Provide the [x, y] coordinate of the cell's center where the given text is located.  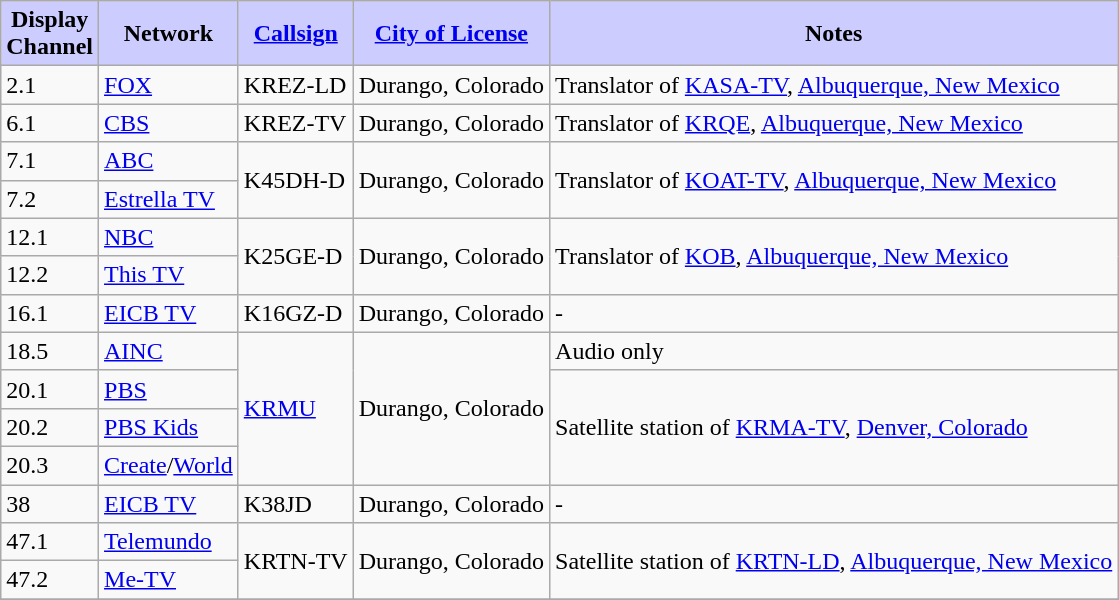
Network [169, 34]
DisplayChannel [50, 34]
City of License [451, 34]
18.5 [50, 351]
Translator of KOAT-TV, Albuquerque, New Mexico [834, 180]
PBS [169, 389]
Estrella TV [169, 199]
16.1 [50, 313]
CBS [169, 123]
ABC [169, 161]
38 [50, 503]
KRTN-TV [296, 561]
K45DH-D [296, 180]
KREZ-TV [296, 123]
7.2 [50, 199]
K38JD [296, 503]
6.1 [50, 123]
Translator of KRQE, Albuquerque, New Mexico [834, 123]
K25GE-D [296, 256]
This TV [169, 275]
12.1 [50, 237]
K16GZ-D [296, 313]
7.1 [50, 161]
Create/World [169, 465]
Satellite station of KRTN-LD, Albuquerque, New Mexico [834, 561]
2.1 [50, 85]
Audio only [834, 351]
20.1 [50, 389]
Satellite station of KRMA-TV, Denver, Colorado [834, 427]
12.2 [50, 275]
47.2 [50, 580]
Callsign [296, 34]
AINC [169, 351]
PBS Kids [169, 427]
20.3 [50, 465]
20.2 [50, 427]
FOX [169, 85]
Translator of KOB, Albuquerque, New Mexico [834, 256]
Telemundo [169, 542]
Me-TV [169, 580]
47.1 [50, 542]
KRMU [296, 408]
NBC [169, 237]
Notes [834, 34]
Translator of KASA-TV, Albuquerque, New Mexico [834, 85]
KREZ-LD [296, 85]
